Capture the cell that displays the provided text and extract its (X, Y) central coordinate. 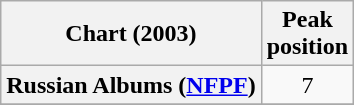
Russian Albums (NFPF) (131, 85)
Peakposition (307, 34)
Chart (2003) (131, 34)
7 (307, 85)
